Return the (x, y) coordinate for the center point of the cell that contains the specified text.  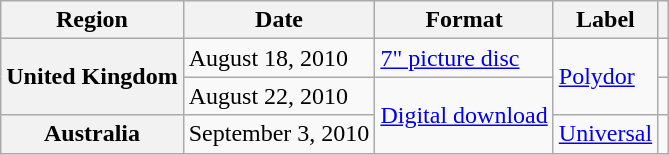
Universal (605, 134)
Digital download (464, 115)
7" picture disc (464, 58)
Polydor (605, 77)
Australia (92, 134)
Format (464, 20)
United Kingdom (92, 77)
August 22, 2010 (279, 96)
Label (605, 20)
August 18, 2010 (279, 58)
Region (92, 20)
September 3, 2010 (279, 134)
Date (279, 20)
